Determine the [x, y] coordinate at the center of the cell enclosing the given text.  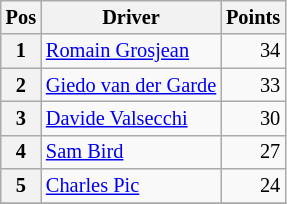
Charles Pic [131, 186]
30 [253, 118]
Davide Valsecchi [131, 118]
Driver [131, 17]
33 [253, 85]
Points [253, 17]
Romain Grosjean [131, 51]
1 [21, 51]
34 [253, 51]
3 [21, 118]
Sam Bird [131, 152]
Giedo van der Garde [131, 85]
24 [253, 186]
5 [21, 186]
27 [253, 152]
4 [21, 152]
2 [21, 85]
Pos [21, 17]
